Capture the cell that displays the provided text and extract its [x, y] central coordinate. 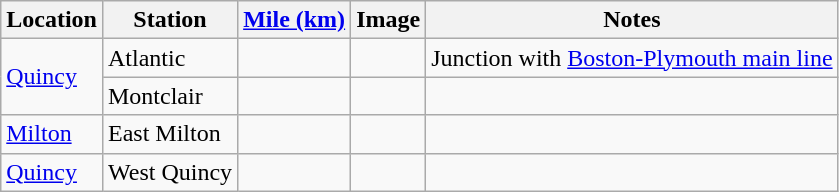
Image [388, 20]
Junction with Boston-Plymouth main line [632, 58]
West Quincy [170, 172]
East Milton [170, 134]
Milton [52, 134]
Montclair [170, 96]
Mile (km) [294, 20]
Station [170, 20]
Atlantic [170, 58]
Location [52, 20]
Notes [632, 20]
